Pinpoint the cell where the given text exists, returning its (x, y) midpoint coordinate. 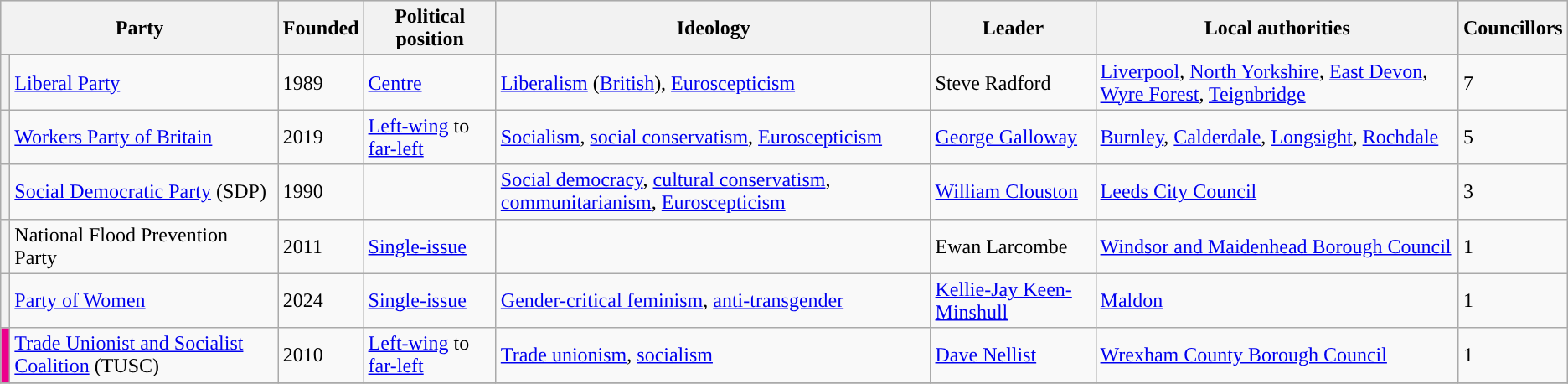
Liverpool, North Yorkshire, East Devon, Wyre Forest, Teignbridge (1277, 82)
Wrexham County Borough Council (1277, 355)
Gender-critical feminism, anti-transgender (714, 300)
Local authorities (1277, 29)
Leader (1014, 29)
Windsor and Maidenhead Borough Council (1277, 246)
1990 (321, 191)
George Galloway (1014, 138)
Trade unionism, socialism (714, 355)
William Clouston (1014, 191)
2010 (321, 355)
2019 (321, 138)
Steve Radford (1014, 82)
Liberalism (British), Euroscepticism (714, 82)
7 (1513, 82)
Dave Nellist (1014, 355)
Burnley, Calderdale, Longsight, Rochdale (1277, 138)
Socialism, social conservatism, Euroscepticism (714, 138)
3 (1513, 191)
Councillors (1513, 29)
2011 (321, 246)
Liberal Party (144, 82)
Ewan Larcombe (1014, 246)
Party (140, 29)
Leeds City Council (1277, 191)
Founded (321, 29)
5 (1513, 138)
Social democracy, cultural conservatism, communitarianism, Euroscepticism (714, 191)
Ideology (714, 29)
2024 (321, 300)
Centre (430, 82)
Political position (430, 29)
Workers Party of Britain (144, 138)
Kellie-Jay Keen-Minshull (1014, 300)
1989 (321, 82)
Maldon (1277, 300)
Party of Women (144, 300)
Trade Unionist and Socialist Coalition (TUSC) (144, 355)
National Flood Prevention Party (144, 246)
Social Democratic Party (SDP) (144, 191)
